Return [X, Y] of the center of cell containing provided text 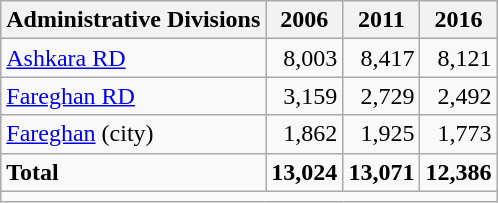
Ashkara RD [134, 58]
Total [134, 172]
Fareghan (city) [134, 134]
2016 [458, 20]
Administrative Divisions [134, 20]
Fareghan RD [134, 96]
2,729 [382, 96]
12,386 [458, 172]
3,159 [304, 96]
8,003 [304, 58]
1,862 [304, 134]
2011 [382, 20]
1,773 [458, 134]
2,492 [458, 96]
8,121 [458, 58]
13,071 [382, 172]
1,925 [382, 134]
13,024 [304, 172]
2006 [304, 20]
8,417 [382, 58]
